Scan for the cell matching the given text and deliver its [x, y] coordinate at center. 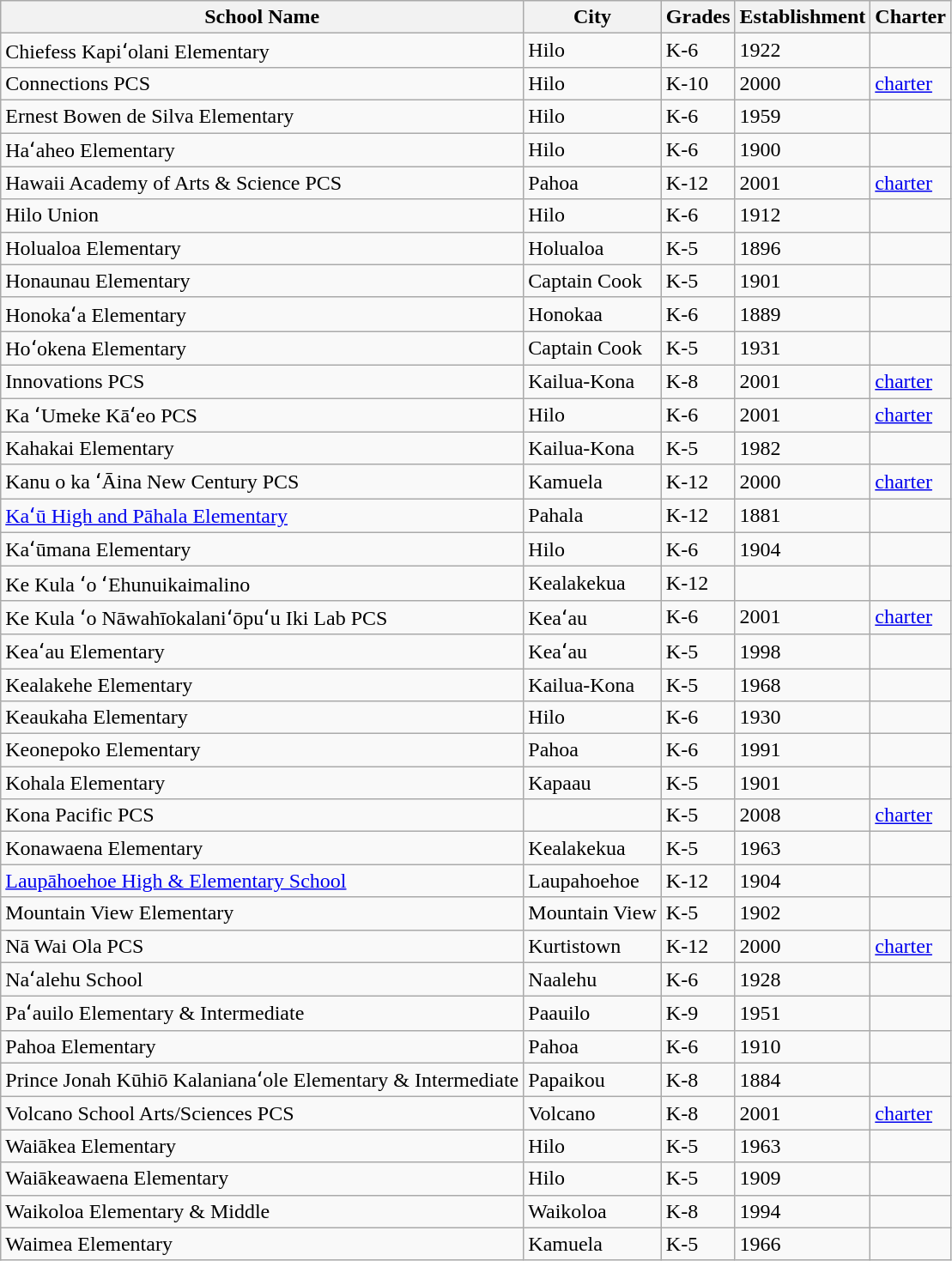
1910 [803, 1046]
Paʻauilo Elementary & Intermediate [263, 1014]
1991 [803, 750]
Pahala [592, 516]
2008 [803, 815]
Ke Kula ʻo Nāwahīokalaniʻōpuʻu Iki Lab PCS [263, 617]
Kohala Elementary [263, 783]
Ka ʻUmeke Kāʻeo PCS [263, 415]
Honokaa [592, 314]
1930 [803, 718]
Honaunau Elementary [263, 281]
Honokaʻa Elementary [263, 314]
Connections PCS [263, 83]
Kahakai Elementary [263, 448]
Innovations PCS [263, 381]
1998 [803, 652]
Paauilo [592, 1014]
Keaukaha Elementary [263, 718]
1881 [803, 516]
City [592, 17]
Haʻaheo Elementary [263, 149]
Waimea Elementary [263, 1244]
Papaikou [592, 1080]
Mountain View [592, 913]
1982 [803, 448]
1889 [803, 314]
Hoʻokena Elementary [263, 349]
1912 [803, 215]
Naʻalehu School [263, 979]
School Name [263, 17]
Ke Kula ʻo ʻEhunuikaimalino [263, 584]
Hilo Union [263, 215]
Chiefess Kapiʻolani Elementary [263, 51]
1909 [803, 1179]
Kanu o ka ʻĀina New Century PCS [263, 482]
1931 [803, 349]
Laupahoehoe [592, 881]
Kapaau [592, 783]
Naalehu [592, 979]
Volcano School Arts/Sciences PCS [263, 1113]
Prince Jonah Kūhiō Kalanianaʻole Elementary & Intermediate [263, 1080]
Laupāhoehoe High & Elementary School [263, 881]
Kaʻū High and Pāhala Elementary [263, 516]
1968 [803, 684]
1951 [803, 1014]
Kurtistown [592, 946]
1902 [803, 913]
K-10 [698, 83]
K-9 [698, 1014]
1994 [803, 1211]
1922 [803, 51]
Kona Pacific PCS [263, 815]
Charter [911, 17]
Volcano [592, 1113]
1959 [803, 116]
Holualoa Elementary [263, 248]
Kaʻūmana Elementary [263, 549]
Pahoa Elementary [263, 1046]
Ernest Bowen de Silva Elementary [263, 116]
Mountain View Elementary [263, 913]
1966 [803, 1244]
Grades [698, 17]
Konawaena Elementary [263, 848]
Keonepoko Elementary [263, 750]
Waikoloa Elementary & Middle [263, 1211]
Hawaii Academy of Arts & Science PCS [263, 183]
Waiākeawaena Elementary [263, 1179]
Keaʻau Elementary [263, 652]
Waikoloa [592, 1211]
Waiākea Elementary [263, 1146]
Holualoa [592, 248]
1900 [803, 149]
1928 [803, 979]
1884 [803, 1080]
1896 [803, 248]
Kealakehe Elementary [263, 684]
Nā Wai Ola PCS [263, 946]
Establishment [803, 17]
